Return (x, y) of the center of cell containing provided text 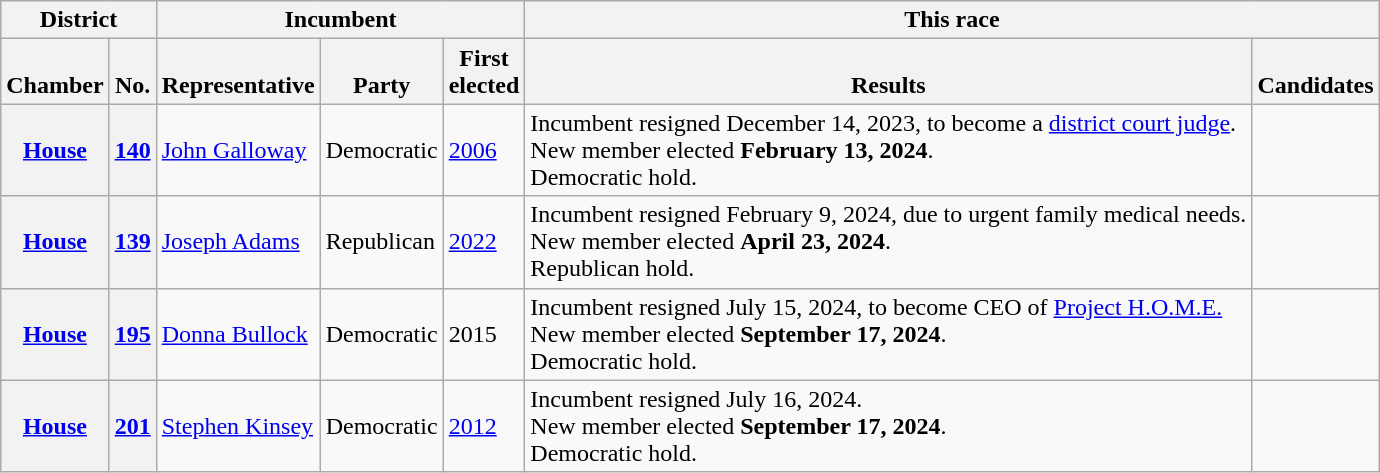
Incumbent (340, 20)
Representative (238, 72)
This race (952, 20)
2006 (484, 150)
John Galloway (238, 150)
Joseph Adams (238, 242)
Chamber (55, 72)
2022 (484, 242)
Republican (382, 242)
195 (132, 334)
Candidates (1316, 72)
District (78, 20)
Results (888, 72)
Incumbent resigned December 14, 2023, to become a district court judge.New member elected February 13, 2024.Democratic hold. (888, 150)
Donna Bullock (238, 334)
Firstelected (484, 72)
Incumbent resigned July 15, 2024, to become CEO of Project H.O.M.E.New member elected September 17, 2024.Democratic hold. (888, 334)
201 (132, 426)
Stephen Kinsey (238, 426)
Party (382, 72)
Incumbent resigned February 9, 2024, due to urgent family medical needs.New member elected April 23, 2024.Republican hold. (888, 242)
Incumbent resigned July 16, 2024.New member elected September 17, 2024.Democratic hold. (888, 426)
No. (132, 72)
2012 (484, 426)
2015 (484, 334)
140 (132, 150)
139 (132, 242)
